Determine the (X, Y) coordinate at the center of the cell enclosing the given text.  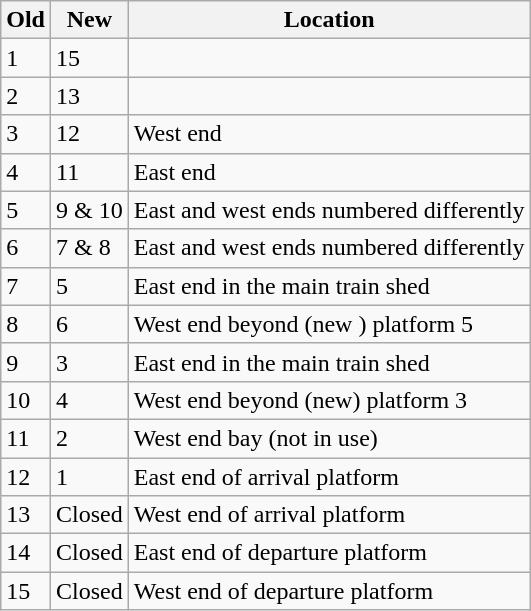
7 & 8 (90, 248)
East end of departure platform (329, 553)
Old (26, 20)
East end (329, 172)
14 (26, 553)
Location (329, 20)
8 (26, 324)
West end beyond (new) platform 3 (329, 400)
New (90, 20)
9 & 10 (90, 210)
West end (329, 134)
West end beyond (new ) platform 5 (329, 324)
East end of arrival platform (329, 477)
West end bay (not in use) (329, 438)
West end of arrival platform (329, 515)
9 (26, 362)
West end of departure platform (329, 591)
10 (26, 400)
7 (26, 286)
